Locate the cell with the specified text and output its (x, y) center coordinate. 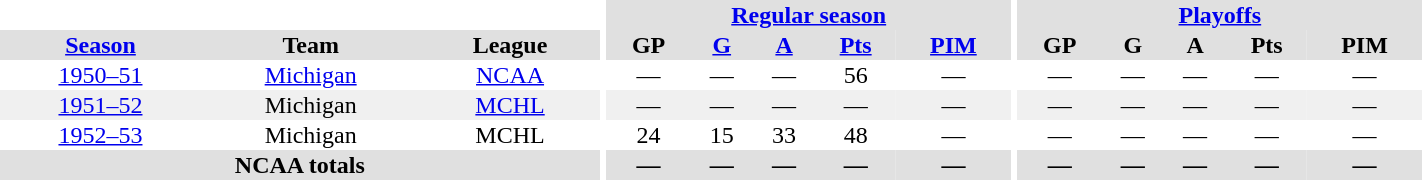
1950–51 (100, 75)
56 (856, 75)
Regular season (809, 15)
48 (856, 135)
Season (100, 45)
1951–52 (100, 105)
NCAA (510, 75)
League (510, 45)
Team (310, 45)
1952–53 (100, 135)
24 (649, 135)
Playoffs (1220, 15)
15 (722, 135)
33 (784, 135)
NCAA totals (300, 165)
